Return (X, Y) of the center of cell containing provided text 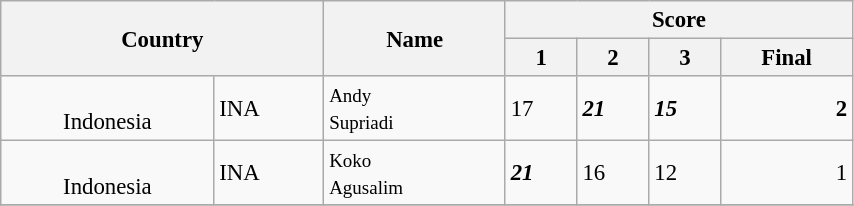
3 (685, 58)
12 (685, 174)
AndySupriadi (415, 108)
16 (613, 174)
KokoAgusalim (415, 174)
17 (541, 108)
Final (787, 58)
Name (415, 38)
Score (678, 20)
15 (685, 108)
Country (162, 38)
